Return the [x, y] coordinate for the center point of the cell that contains the specified text.  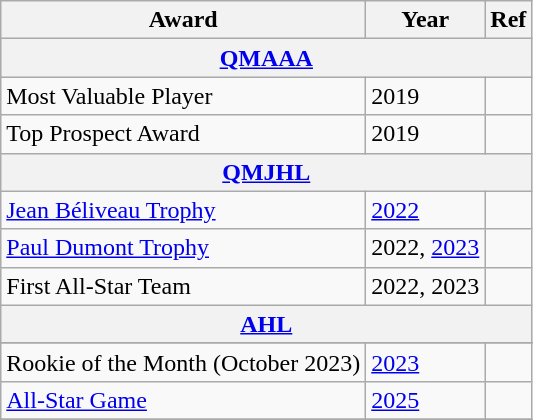
2023 [426, 362]
2022 [426, 210]
Top Prospect Award [184, 134]
Rookie of the Month (October 2023) [184, 362]
QMJHL [266, 172]
AHL [266, 324]
QMAAA [266, 58]
Award [184, 20]
All-Star Game [184, 400]
2025 [426, 400]
First All-Star Team [184, 286]
Ref [508, 20]
Most Valuable Player [184, 96]
Paul Dumont Trophy [184, 248]
Year [426, 20]
Jean Béliveau Trophy [184, 210]
